Provide the [X, Y] coordinate of the cell's center where the given text is located.  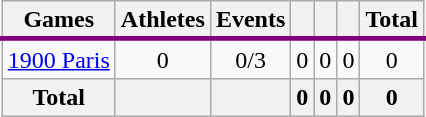
Games [58, 20]
1900 Paris [58, 59]
Athletes [162, 20]
Events [250, 20]
0/3 [250, 59]
